From the cell containing the given text, extract its center point as (x, y) coordinate. 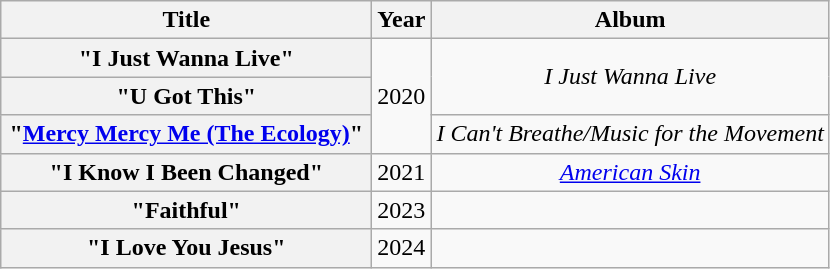
"I Love You Jesus" (186, 248)
"Faithful" (186, 210)
2024 (402, 248)
2021 (402, 172)
Year (402, 20)
I Can't Breathe/Music for the Movement (630, 134)
2023 (402, 210)
"I Know I Been Changed" (186, 172)
American Skin (630, 172)
"U Got This" (186, 96)
I Just Wanna Live (630, 77)
2020 (402, 96)
Album (630, 20)
"I Just Wanna Live" (186, 58)
"Mercy Mercy Me (The Ecology)" (186, 134)
Title (186, 20)
